Provide the (X, Y) coordinate of the cell's center where the given text is located.  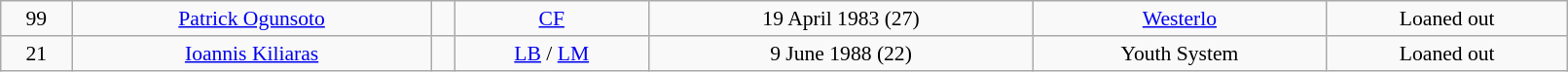
Patrick Ogunsoto (252, 18)
Westerlo (1180, 18)
LB / LM (552, 54)
99 (37, 18)
19 April 1983 (27) (841, 18)
Ioannis Kiliaras (252, 54)
9 June 1988 (22) (841, 54)
21 (37, 54)
CF (552, 18)
Youth System (1180, 54)
